For the text-containing cell, return its midpoint in [X, Y] coordinate format. 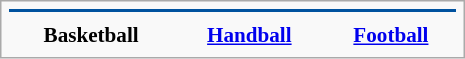
Handball [249, 35]
Football [392, 35]
Basketball [91, 35]
